Detect which cell encompasses the target text, then output its (x, y) center coordinate. 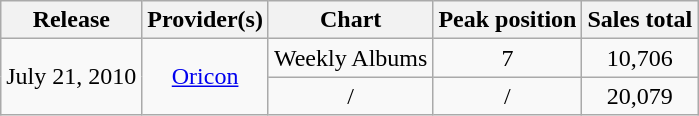
Chart (350, 20)
10,706 (640, 58)
Oricon (206, 77)
20,079 (640, 96)
7 (508, 58)
Weekly Albums (350, 58)
Release (72, 20)
July 21, 2010 (72, 77)
Sales total (640, 20)
Provider(s) (206, 20)
Peak position (508, 20)
